For the text-containing cell, return its midpoint in [X, Y] coordinate format. 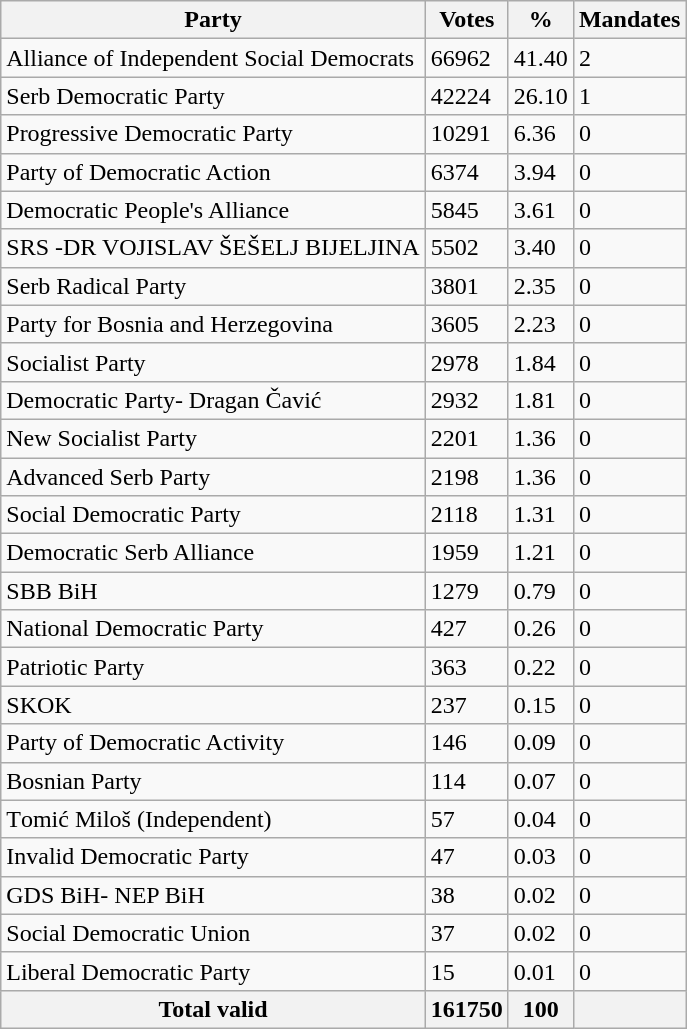
66962 [466, 58]
38 [466, 895]
1279 [466, 591]
Tоmić Milоš (Independent) [213, 819]
2.35 [540, 286]
2198 [466, 477]
237 [466, 705]
41.40 [540, 58]
6.36 [540, 134]
% [540, 20]
Socialist Party [213, 362]
100 [540, 1009]
GDS BiH- NEP BiH [213, 895]
161750 [466, 1009]
Votes [466, 20]
0.22 [540, 667]
Advanced Serb Party [213, 477]
Social Democratic Union [213, 933]
Total valid [213, 1009]
5845 [466, 210]
3.94 [540, 172]
Patriotic Party [213, 667]
0.09 [540, 743]
2932 [466, 400]
0.04 [540, 819]
1.84 [540, 362]
2 [629, 58]
Party [213, 20]
42224 [466, 96]
Alliance of Independent Social Democrats [213, 58]
Democratic People's Alliance [213, 210]
3605 [466, 324]
1.31 [540, 515]
SKOK [213, 705]
3.40 [540, 248]
26.10 [540, 96]
Serb Radical Party [213, 286]
5502 [466, 248]
Bosnian Party [213, 781]
SBB BiH [213, 591]
0.79 [540, 591]
Democratic Serb Alliance [213, 553]
0.26 [540, 629]
114 [466, 781]
2.23 [540, 324]
Invalid Democratic Party [213, 857]
Party of Democratic Activity [213, 743]
Party of Democratic Action [213, 172]
1.21 [540, 553]
Progressive Democratic Party [213, 134]
0.07 [540, 781]
1.81 [540, 400]
2201 [466, 438]
0.15 [540, 705]
SRS -DR VOJISLAV ŠEŠELJ BIJELJINA [213, 248]
146 [466, 743]
10291 [466, 134]
2978 [466, 362]
47 [466, 857]
Party for Bosnia and Herzegovina [213, 324]
427 [466, 629]
0.03 [540, 857]
6374 [466, 172]
Liberal Democratic Party [213, 971]
Serb Democratic Party [213, 96]
363 [466, 667]
New Socialist Party [213, 438]
57 [466, 819]
2118 [466, 515]
0.01 [540, 971]
15 [466, 971]
Mandates [629, 20]
37 [466, 933]
Social Democratic Party [213, 515]
Democratic Party- Drаgаn Čаvić [213, 400]
3.61 [540, 210]
1 [629, 96]
National Democratic Party [213, 629]
1959 [466, 553]
3801 [466, 286]
